Identify which cell holds the provided text, then report its [X, Y] central coordinate. 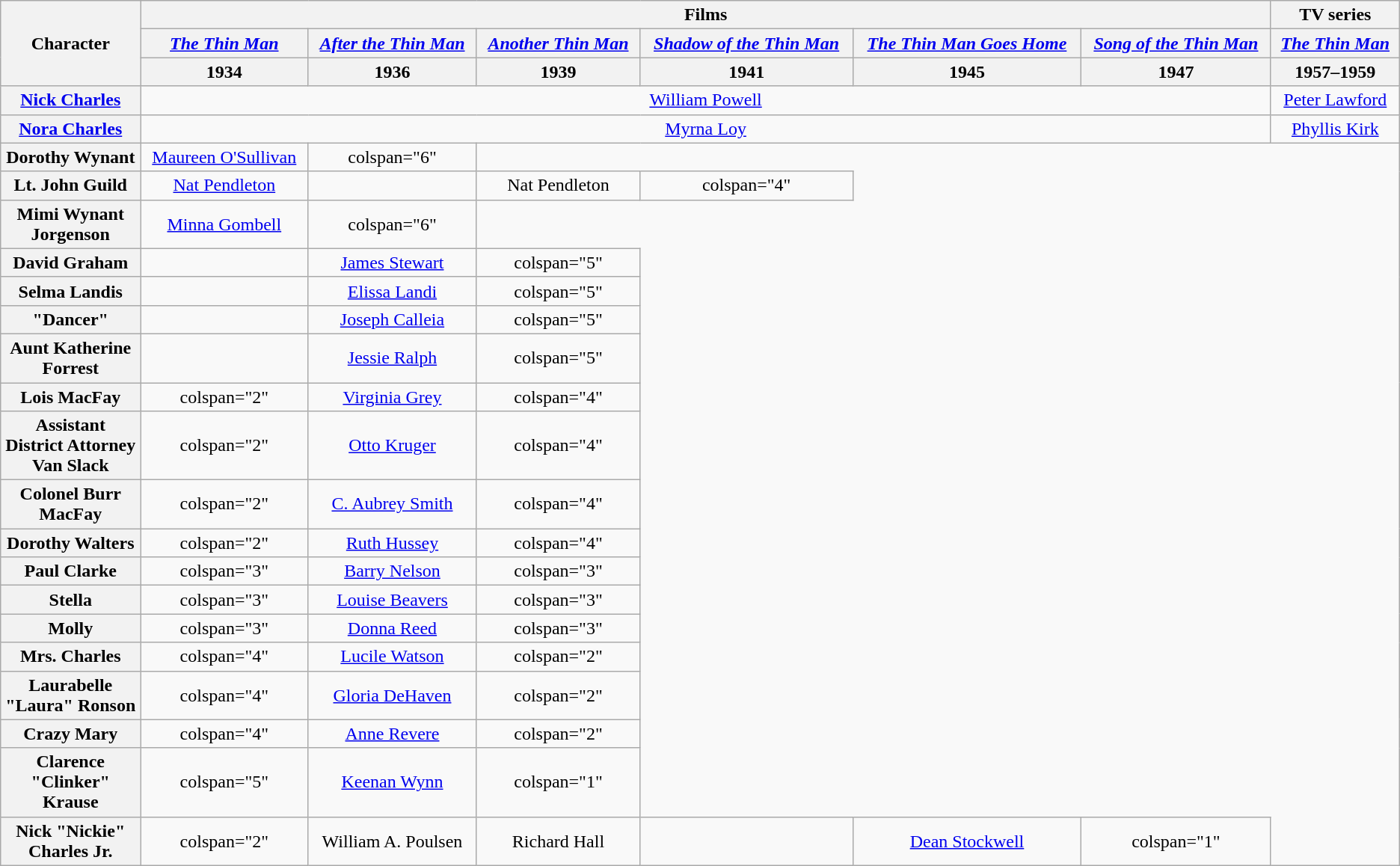
Paul Clarke [70, 571]
1957–1959 [1335, 72]
Nick Charles [70, 100]
Colonel Burr MacFay [70, 504]
Dorothy Wynant [70, 157]
Lois MacFay [70, 397]
Jessie Ralph [392, 357]
Maureen O'Sullivan [224, 157]
Virginia Grey [392, 397]
Myrna Loy [706, 129]
1934 [224, 72]
Lucile Watson [392, 657]
Richard Hall [558, 841]
Keenan Wynn [392, 782]
Minna Gombell [224, 224]
Mimi Wynant Jorgenson [70, 224]
William Powell [706, 100]
Lt. John Guild [70, 185]
Dorothy Walters [70, 543]
Nick "Nickie" Charles Jr. [70, 841]
Joseph Calleia [392, 319]
Stella [70, 600]
C. Aubrey Smith [392, 504]
1945 [966, 72]
James Stewart [392, 262]
Another Thin Man [558, 43]
Ruth Hussey [392, 543]
Films [706, 15]
"Dancer" [70, 319]
Anne Revere [392, 734]
TV series [1335, 15]
Elissa Landi [392, 291]
1936 [392, 72]
Phyllis Kirk [1335, 129]
Aunt Katherine Forrest [70, 357]
Shadow of the Thin Man [746, 43]
Donna Reed [392, 628]
Louise Beavers [392, 600]
William A. Poulsen [392, 841]
Molly [70, 628]
Crazy Mary [70, 734]
Peter Lawford [1335, 100]
Song of the Thin Man [1176, 43]
Gloria DeHaven [392, 695]
Character [70, 43]
1947 [1176, 72]
Mrs. Charles [70, 657]
The Thin Man Goes Home [966, 43]
Selma Landis [70, 291]
After the Thin Man [392, 43]
1941 [746, 72]
1939 [558, 72]
David Graham [70, 262]
Clarence "Clinker" Krause [70, 782]
Dean Stockwell [966, 841]
Barry Nelson [392, 571]
Assistant District Attorney Van Slack [70, 446]
Laurabelle "Laura" Ronson [70, 695]
Nora Charles [70, 129]
Otto Kruger [392, 446]
